Identify which cell holds the provided text, then report its [X, Y] central coordinate. 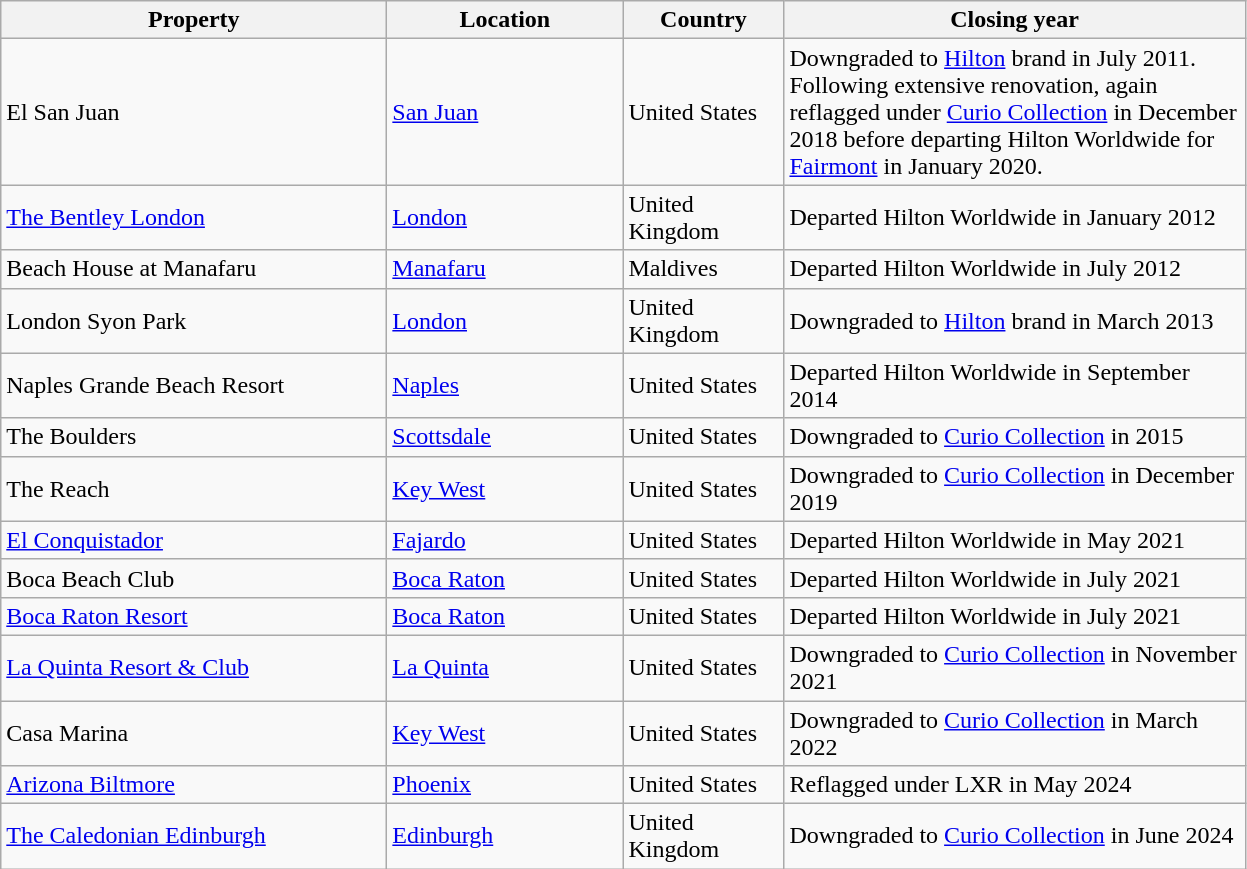
Casa Marina [194, 732]
Country [704, 20]
El San Juan [194, 112]
Departed Hilton Worldwide in September 2014 [1014, 386]
Downgraded to Curio Collection in December 2019 [1014, 488]
The Reach [194, 488]
Departed Hilton Worldwide in May 2021 [1014, 540]
Downgraded to Curio Collection in June 2024 [1014, 836]
San Juan [505, 112]
Phoenix [505, 785]
Property [194, 20]
Fajardo [505, 540]
The Boulders [194, 437]
Closing year [1014, 20]
Location [505, 20]
Beach House at Manafaru [194, 269]
Boca Beach Club [194, 578]
Naples [505, 386]
Scottsdale [505, 437]
Downgraded to Hilton brand in March 2013 [1014, 320]
Reflagged under LXR in May 2024 [1014, 785]
Manafaru [505, 269]
Arizona Biltmore [194, 785]
Downgraded to Curio Collection in 2015 [1014, 437]
Downgraded to Curio Collection in March 2022 [1014, 732]
Departed Hilton Worldwide in January 2012 [1014, 218]
Departed Hilton Worldwide in July 2012 [1014, 269]
Downgraded to Curio Collection in November 2021 [1014, 668]
London Syon Park [194, 320]
The Bentley London [194, 218]
El Conquistador [194, 540]
Naples Grande Beach Resort [194, 386]
Boca Raton Resort [194, 616]
Maldives [704, 269]
The Caledonian Edinburgh [194, 836]
La Quinta [505, 668]
La Quinta Resort & Club [194, 668]
Edinburgh [505, 836]
